Pinpoint the cell where the given text exists, returning its [x, y] midpoint coordinate. 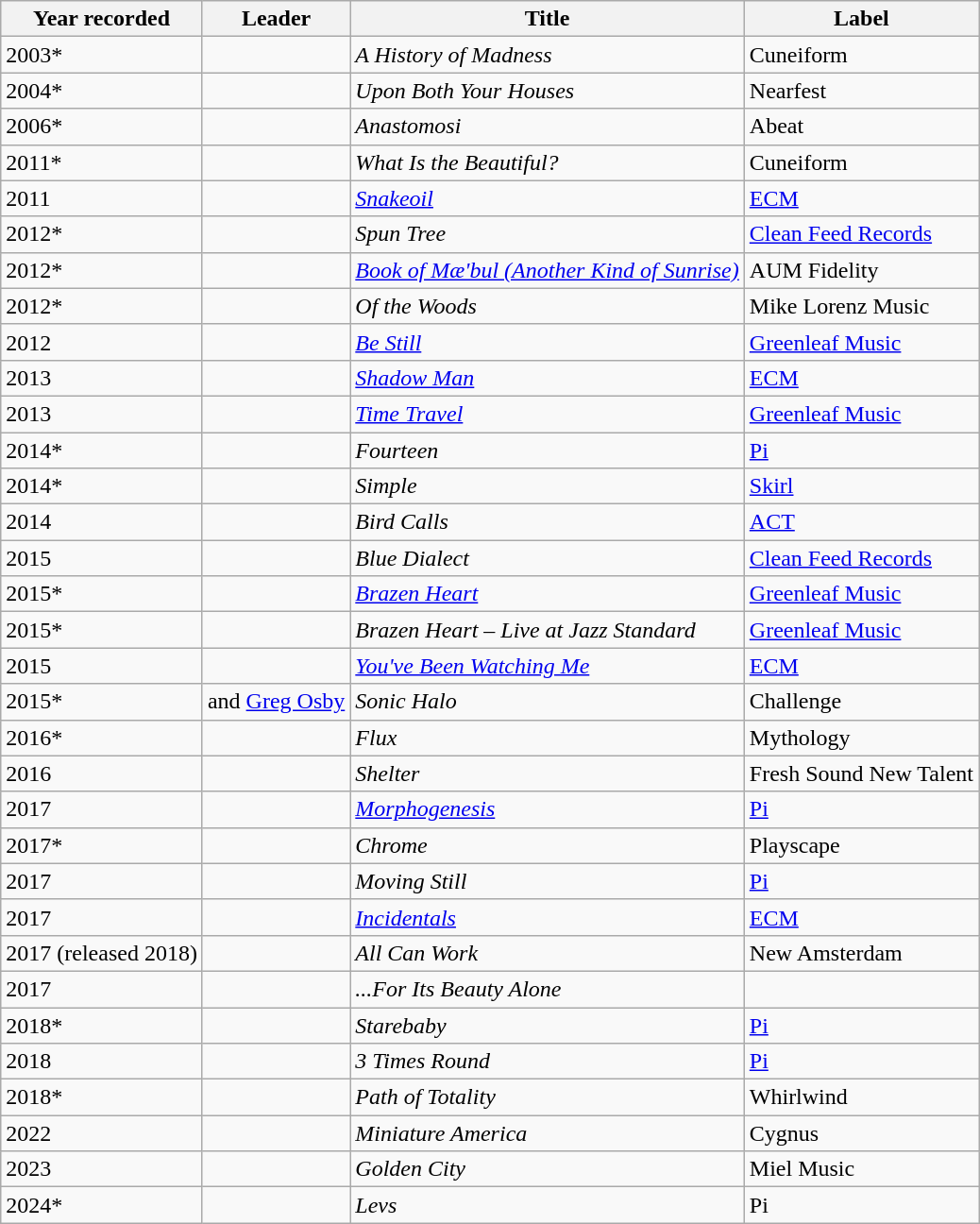
Playscape [861, 845]
New Amsterdam [861, 953]
Be Still [548, 342]
Brazen Heart – Live at Jazz Standard [548, 630]
Time Travel [548, 414]
Starebaby [548, 1025]
2022 [102, 1133]
Fourteen [548, 450]
Abeat [861, 127]
You've Been Watching Me [548, 666]
What Is the Beautiful? [548, 162]
Miel Music [861, 1169]
Flux [548, 738]
Shadow Man [548, 378]
Cygnus [861, 1133]
Simple [548, 486]
Year recorded [102, 19]
Leader [276, 19]
2024* [102, 1205]
2006* [102, 127]
Skirl [861, 486]
and Greg Osby [276, 702]
Mythology [861, 738]
2017* [102, 845]
Moving Still [548, 881]
Miniature America [548, 1133]
Chrome [548, 845]
2004* [102, 91]
Anastomosi [548, 127]
2023 [102, 1169]
2012 [102, 342]
Path of Totality [548, 1097]
Whirlwind [861, 1097]
AUM Fidelity [861, 270]
Incidentals [548, 917]
2003* [102, 55]
A History of Madness [548, 55]
ACT [861, 522]
Of the Woods [548, 306]
Morphogenesis [548, 809]
Title [548, 19]
Label [861, 19]
Brazen Heart [548, 594]
Fresh Sound New Talent [861, 773]
2014 [102, 522]
Shelter [548, 773]
Levs [548, 1205]
2017 (released 2018) [102, 953]
...For Its Beauty Alone [548, 989]
Challenge [861, 702]
Nearfest [861, 91]
Golden City [548, 1169]
Snakeoil [548, 198]
Blue Dialect [548, 558]
Book of Mæ'bul (Another Kind of Sunrise) [548, 270]
2011 [102, 198]
Upon Both Your Houses [548, 91]
Sonic Halo [548, 702]
Mike Lorenz Music [861, 306]
2011* [102, 162]
Spun Tree [548, 234]
Bird Calls [548, 522]
All Can Work [548, 953]
2016* [102, 738]
2018 [102, 1062]
2016 [102, 773]
3 Times Round [548, 1062]
